From the cell containing the given text, extract its center point as [X, Y] coordinate. 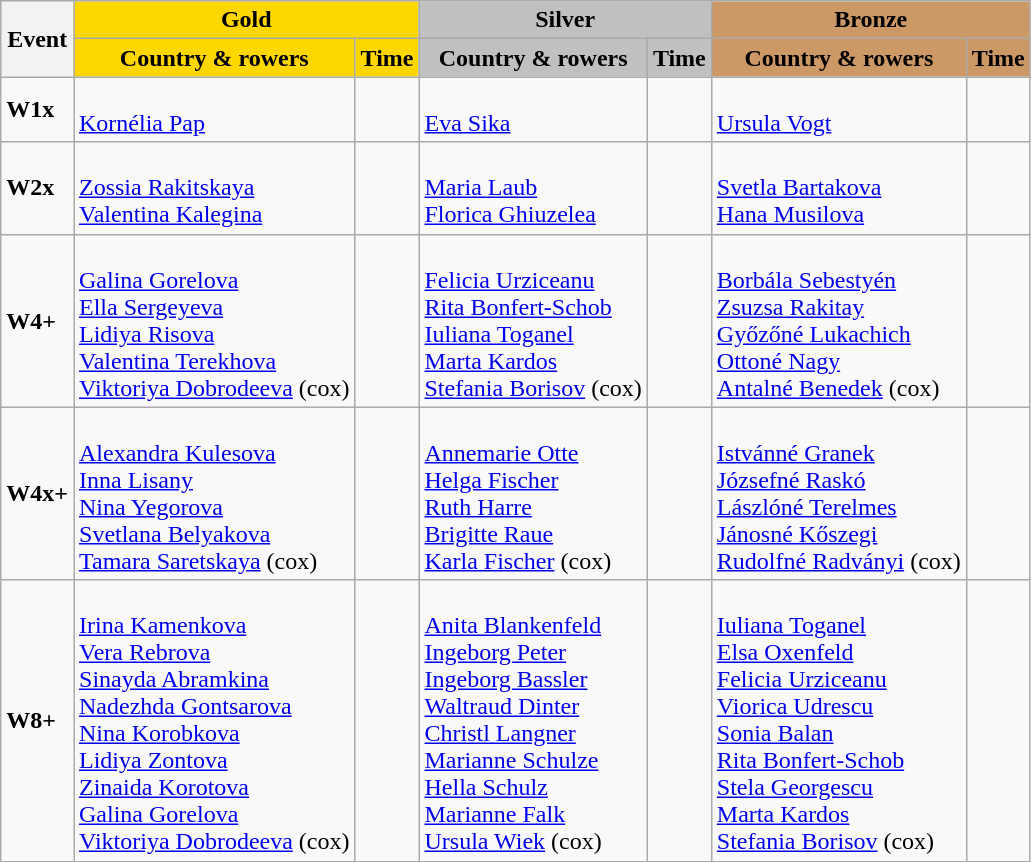
Iuliana Toganel Elsa Oxenfeld Felicia Urziceanu Viorica Udrescu Sonia Balan Rita Bonfert-Schob Stela Georgescu Marta Kardos Stefania Borisov (cox) [838, 720]
Ursula Vogt [838, 110]
Gold [246, 20]
W4x+ [38, 494]
Annemarie Otte Helga Fischer Ruth Harre Brigitte Raue Karla Fischer (cox) [533, 494]
Felicia Urziceanu Rita Bonfert-Schob Iuliana Toganel Marta Kardos Stefania Borisov (cox) [533, 320]
Alexandra Kulesova Inna Lisany Nina Yegorova Svetlana Belyakova Tamara Saretskaya (cox) [215, 494]
W8+ [38, 720]
Kornélia Pap [215, 110]
Event [38, 39]
Silver [565, 20]
Istvánné Granek Józsefné Raskó Lászlóné Terelmes Jánosné Kőszegi Rudolfné Radványi (cox) [838, 494]
Svetla Bartakova Hana Musilova [838, 188]
Borbála Sebestyén Zsuzsa Rakitay Győzőné Lukachich Ottoné Nagy Antalné Benedek (cox) [838, 320]
Bronze [870, 20]
W2x [38, 188]
Zossia Rakitskaya Valentina Kalegina [215, 188]
Galina Gorelova Ella Sergeyeva Lidiya Risova Valentina Terekhova Viktoriya Dobrodeeva (cox) [215, 320]
W1x [38, 110]
Anita Blankenfeld Ingeborg Peter Ingeborg Bassler Waltraud Dinter Christl Langner Marianne Schulze Hella Schulz Marianne Falk Ursula Wiek (cox) [533, 720]
Eva Sika [533, 110]
W4+ [38, 320]
Maria Laub Florica Ghiuzelea [533, 188]
